Detect which cell encompasses the target text, then output its [x, y] center coordinate. 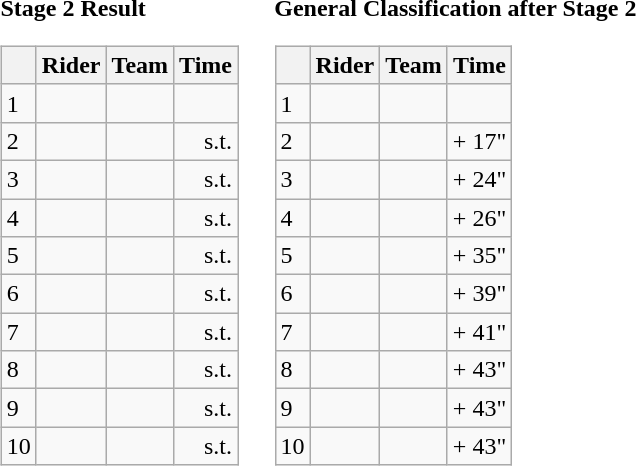
+ 26" [479, 217]
+ 41" [479, 332]
+ 39" [479, 294]
+ 35" [479, 256]
+ 24" [479, 179]
+ 17" [479, 141]
